Determine the [x, y] coordinate at the center of the cell enclosing the given text.  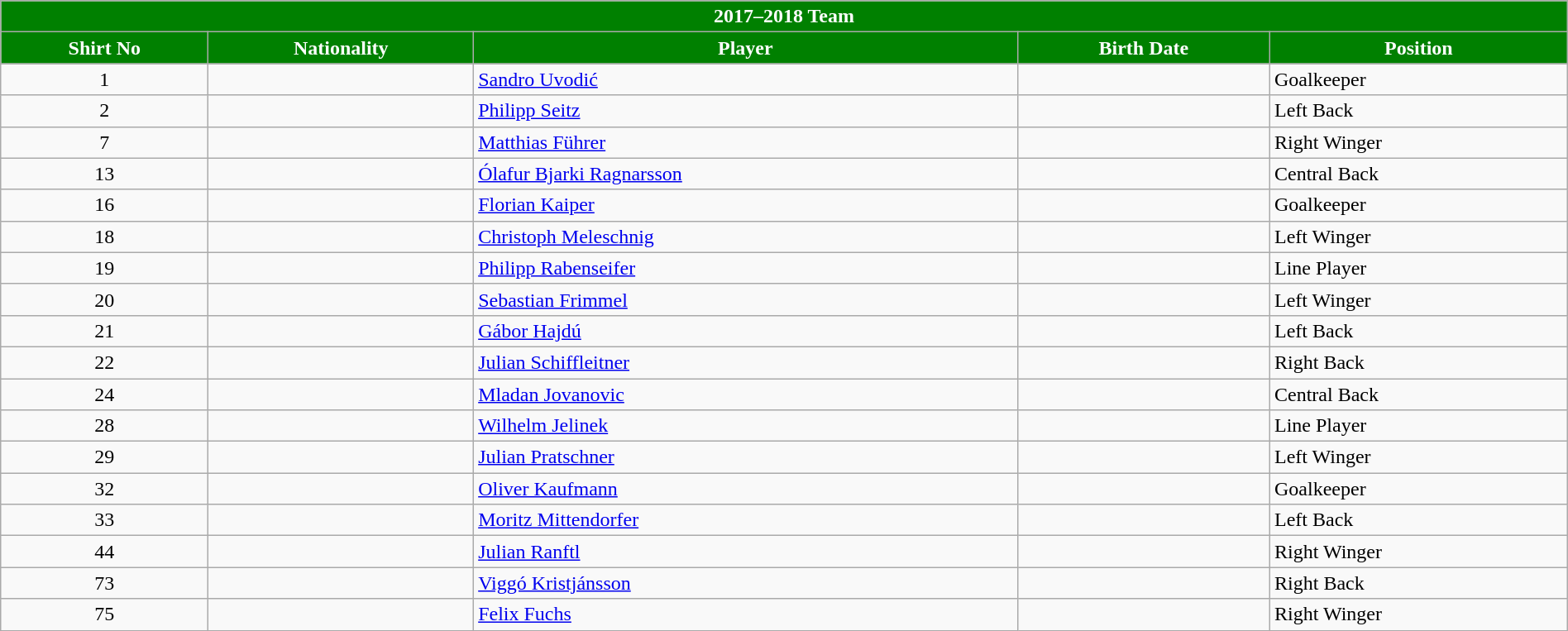
Sebastian Frimmel [746, 299]
24 [104, 394]
Christoph Meleschnig [746, 237]
75 [104, 614]
Julian Ranftl [746, 552]
28 [104, 426]
20 [104, 299]
Philipp Rabenseifer [746, 268]
Matthias Führer [746, 142]
Birth Date [1143, 48]
Florian Kaiper [746, 205]
16 [104, 205]
21 [104, 331]
Felix Fuchs [746, 614]
Julian Pratschner [746, 457]
Wilhelm Jelinek [746, 426]
44 [104, 552]
2 [104, 111]
Mladan Jovanovic [746, 394]
13 [104, 174]
29 [104, 457]
22 [104, 362]
Julian Schiffleitner [746, 362]
Sandro Uvodić [746, 79]
Philipp Seitz [746, 111]
Ólafur Bjarki Ragnarsson [746, 174]
18 [104, 237]
32 [104, 489]
Nationality [341, 48]
Gábor Hajdú [746, 331]
Shirt No [104, 48]
33 [104, 520]
7 [104, 142]
19 [104, 268]
Viggó Kristjánsson [746, 583]
2017–2018 Team [784, 17]
Oliver Kaufmann [746, 489]
Moritz Mittendorfer [746, 520]
1 [104, 79]
Position [1419, 48]
Player [746, 48]
73 [104, 583]
